Capture the cell that displays the provided text and extract its (X, Y) central coordinate. 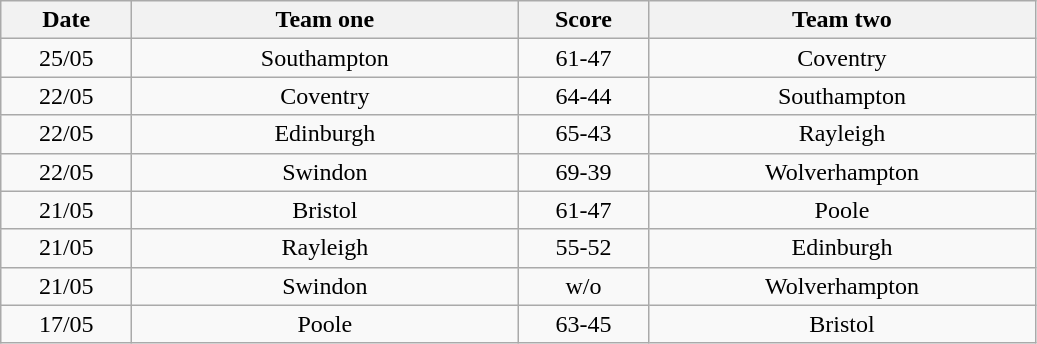
Team one (325, 20)
65-43 (584, 134)
17/05 (66, 324)
69-39 (584, 172)
63-45 (584, 324)
55-52 (584, 248)
64-44 (584, 96)
Date (66, 20)
Score (584, 20)
w/o (584, 286)
Team two (842, 20)
25/05 (66, 58)
